Return the [X, Y] coordinate for the center point of the cell that contains the specified text.  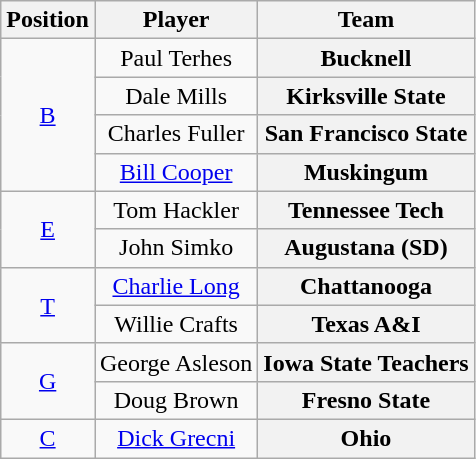
Muskingum [366, 172]
Texas A&I [366, 324]
T [48, 305]
Willie Crafts [176, 324]
Kirksville State [366, 96]
Charlie Long [176, 286]
B [48, 115]
Fresno State [366, 400]
Bill Cooper [176, 172]
Chattanooga [366, 286]
Ohio [366, 438]
Position [48, 20]
Charles Fuller [176, 134]
Iowa State Teachers [366, 362]
Bucknell [366, 58]
Team [366, 20]
Dale Mills [176, 96]
Dick Grecni [176, 438]
John Simko [176, 248]
San Francisco State [366, 134]
E [48, 229]
Player [176, 20]
Augustana (SD) [366, 248]
G [48, 381]
Doug Brown [176, 400]
George Asleson [176, 362]
Tom Hackler [176, 210]
Tennessee Tech [366, 210]
Paul Terhes [176, 58]
C [48, 438]
